From the cell containing the given text, extract its center point as [X, Y] coordinate. 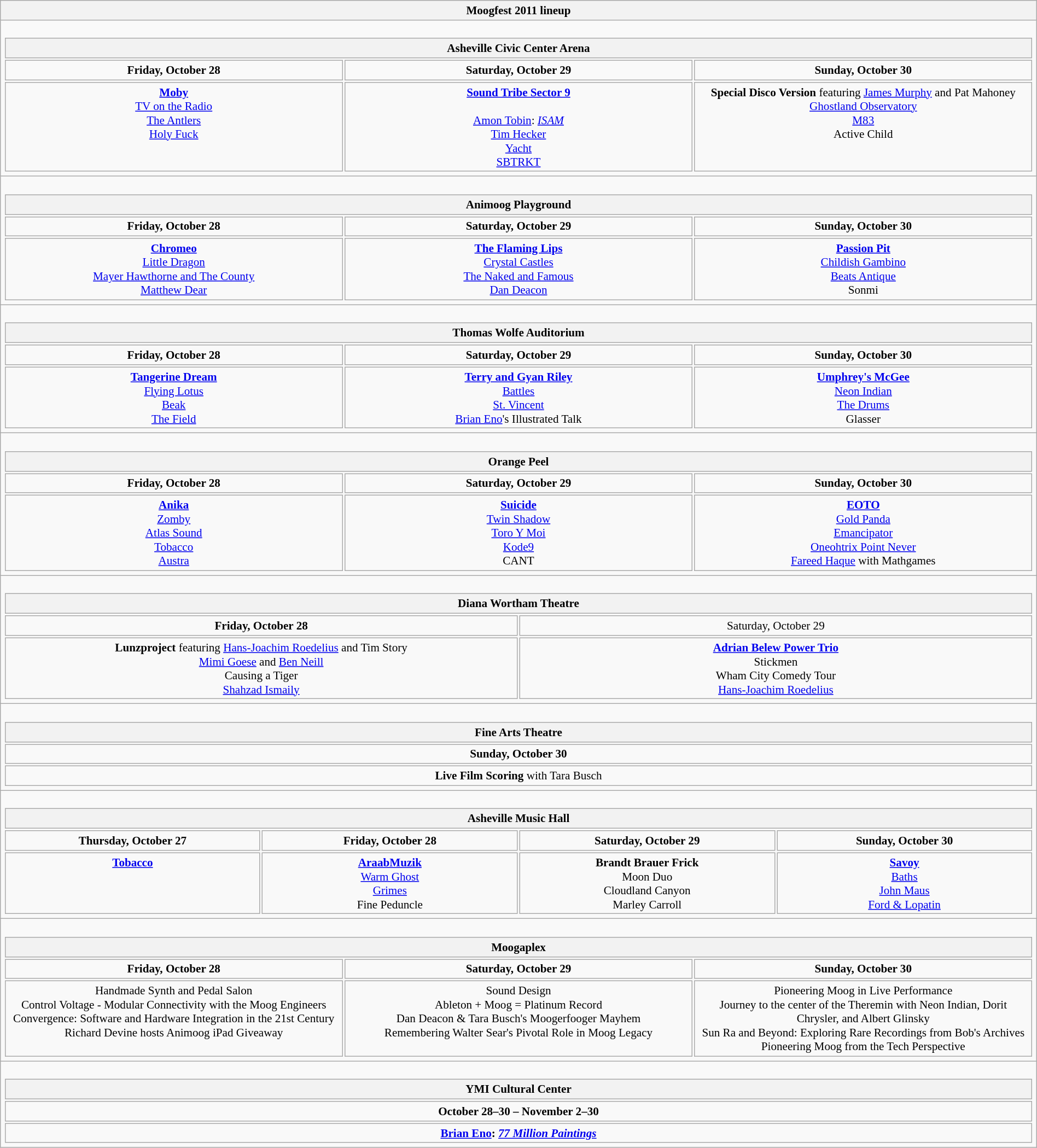
Diana Wortham Theatre [518, 604]
Terry and Gyan RileyBattlesSt. VincentBrian Eno's Illustrated Talk [518, 397]
Moogaplex [518, 947]
EOTOGold PandaEmancipatorOneohtrix Point NeverFareed Haque with Mathgames [863, 533]
Moogfest 2011 lineup [518, 10]
Tangerine DreamFlying LotusBeakThe Field [174, 397]
Passion PitChildish GambinoBeats AntiqueSonmi [863, 269]
MobyTV on the RadioThe AntlersHoly Fuck [174, 127]
Brian Eno: 77 Million Paintings [518, 1133]
Thomas Wolfe Auditorium [518, 333]
AnikaZombyAtlas SoundTobaccoAustra [174, 533]
Orange Peel [518, 462]
Asheville Music Hall [518, 818]
Tobacco [132, 883]
Brandt Brauer FrickMoon DuoCloudland CanyonMarley Carroll [648, 883]
Fine Arts Theatre Sunday, October 30 Live Film Scoring with Tara Busch [518, 747]
October 28–30 – November 2–30 [518, 1111]
YMI Cultural Center [518, 1089]
ChromeoLittle Dragon Mayer Hawthorne and The CountyMatthew Dear [174, 269]
YMI Cultural Center October 28–30 – November 2–30 Brian Eno: 77 Million Paintings [518, 1104]
Thursday, October 27 [132, 840]
Sound DesignAbleton + Moog = Platinum RecordDan Deacon & Tara Busch's Moogerfooger MayhemRemembering Walter Sear's Pivotal Role in Moog Legacy [518, 1018]
Live Film Scoring with Tara Busch [518, 776]
The Flaming LipsCrystal CastlesThe Naked and FamousDan Deacon [518, 269]
Lunzproject featuring Hans-Joachim Roedelius and Tim StoryMimi Goese and Ben NeillCausing a TigerShahzad Ismaily [261, 668]
AraabMuzikWarm GhostGrimesFine Peduncle [389, 883]
SavoyBathsJohn MausFord & Lopatin [905, 883]
Umphrey's McGeeNeon IndianThe DrumsGlasser [863, 397]
Adrian Belew Power TrioStickmenWham City Comedy TourHans-Joachim Roedelius [776, 668]
SuicideTwin ShadowToro Y MoiKode9CANT [518, 533]
Animoog Playground [518, 205]
Fine Arts Theatre [518, 732]
Sound Tribe Sector 9Amon Tobin: ISAMTim HeckerYachtSBTRKT [518, 127]
Asheville Civic Center Arena [518, 48]
Special Disco Version featuring James Murphy and Pat MahoneyGhostland ObservatoryM83Active Child [863, 127]
